Return (X, Y) of the center of cell containing provided text 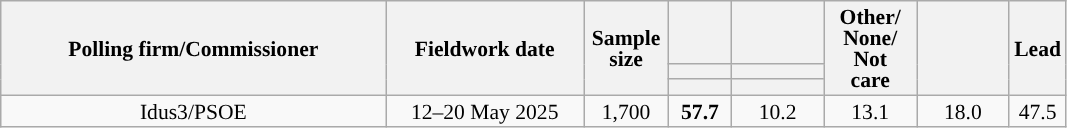
Polling firm/Commissioner (194, 48)
1,700 (626, 110)
12–20 May 2025 (485, 110)
Fieldwork date (485, 48)
Other/None/Notcare (870, 48)
57.7 (700, 110)
Sample size (626, 48)
Lead (1038, 48)
Idus3/PSOE (194, 110)
47.5 (1038, 110)
18.0 (962, 110)
13.1 (870, 110)
10.2 (778, 110)
